For the text-containing cell, return its midpoint in (x, y) coordinate format. 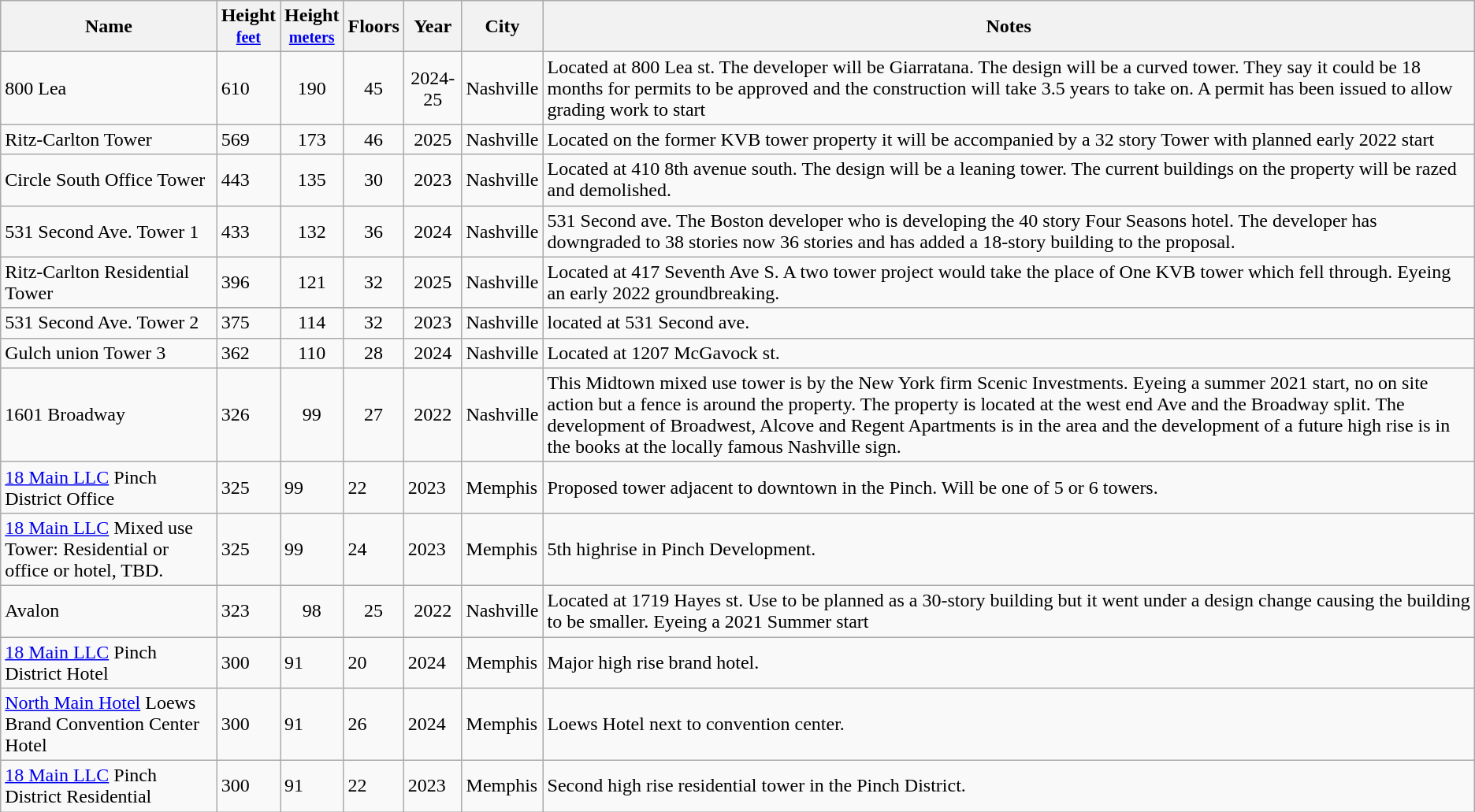
Floors (373, 27)
25 (373, 611)
443 (248, 180)
24 (373, 549)
Heightmeters (312, 27)
531 Second Ave. Tower 1 (109, 232)
110 (312, 353)
433 (248, 232)
18 Main LLC Pinch District Hotel (109, 662)
323 (248, 611)
18 Main LLC Mixed use Tower: Residential or office or hotel, TBD. (109, 549)
190 (312, 88)
City (503, 27)
45 (373, 88)
Year (433, 27)
36 (373, 232)
362 (248, 353)
114 (312, 323)
396 (248, 282)
610 (248, 88)
Gulch union Tower 3 (109, 353)
18 Main LLC Pinch District Office (109, 487)
5th highrise in Pinch Development. (1009, 549)
135 (312, 180)
Located on the former KVB tower property it will be accompanied by a 32 story Tower with planned early 2022 start (1009, 139)
Loews Hotel next to convention center. (1009, 725)
1601 Broadway (109, 414)
800 Lea (109, 88)
375 (248, 323)
Proposed tower adjacent to downtown in the Pinch. Will be one of 5 or 6 towers. (1009, 487)
Notes (1009, 27)
326 (248, 414)
18 Main LLC Pinch District Residential (109, 786)
569 (248, 139)
Ritz-Carlton Residential Tower (109, 282)
531 Second Ave. Tower 2 (109, 323)
Located at 1207 McGavock st. (1009, 353)
Located at 410 8th avenue south. The design will be a leaning tower. The current buildings on the property will be razed and demolished. (1009, 180)
173 (312, 139)
Second high rise residential tower in the Pinch District. (1009, 786)
located at 531 Second ave. (1009, 323)
98 (312, 611)
Circle South Office Tower (109, 180)
Avalon (109, 611)
28 (373, 353)
121 (312, 282)
Heightfeet (248, 27)
20 (373, 662)
30 (373, 180)
Name (109, 27)
Located at 417 Seventh Ave S. A two tower project would take the place of One KVB tower which fell through. Eyeing an early 2022 groundbreaking. (1009, 282)
Major high rise brand hotel. (1009, 662)
132 (312, 232)
26 (373, 725)
North Main Hotel Loews Brand Convention Center Hotel (109, 725)
2024-25 (433, 88)
27 (373, 414)
Ritz-Carlton Tower (109, 139)
46 (373, 139)
